Provide the [x, y] coordinate of the cell's center where the given text is located.  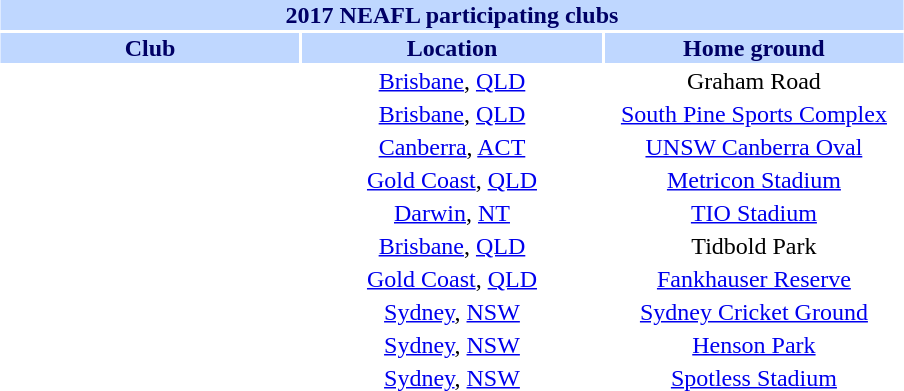
Sydney Cricket Ground [754, 312]
Graham Road [754, 81]
UNSW Canberra Oval [754, 147]
TIO Stadium [754, 213]
Club [150, 48]
Fankhauser Reserve [754, 279]
2017 NEAFL participating clubs [452, 15]
Darwin, NT [452, 213]
Location [452, 48]
Metricon Stadium [754, 180]
Henson Park [754, 345]
South Pine Sports Complex [754, 114]
Tidbold Park [754, 246]
Home ground [754, 48]
Canberra, ACT [452, 147]
